Extract the [x, y] coordinate from the center of the cell holding the provided text.  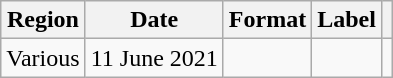
Various [43, 58]
Format [267, 20]
Region [43, 20]
11 June 2021 [154, 58]
Date [154, 20]
Label [347, 20]
